Extract the (X, Y) coordinate from the center of the cell holding the provided text.  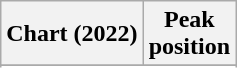
Peakposition (189, 34)
Chart (2022) (72, 34)
